Scan for the cell matching the given text and deliver its [X, Y] coordinate at center. 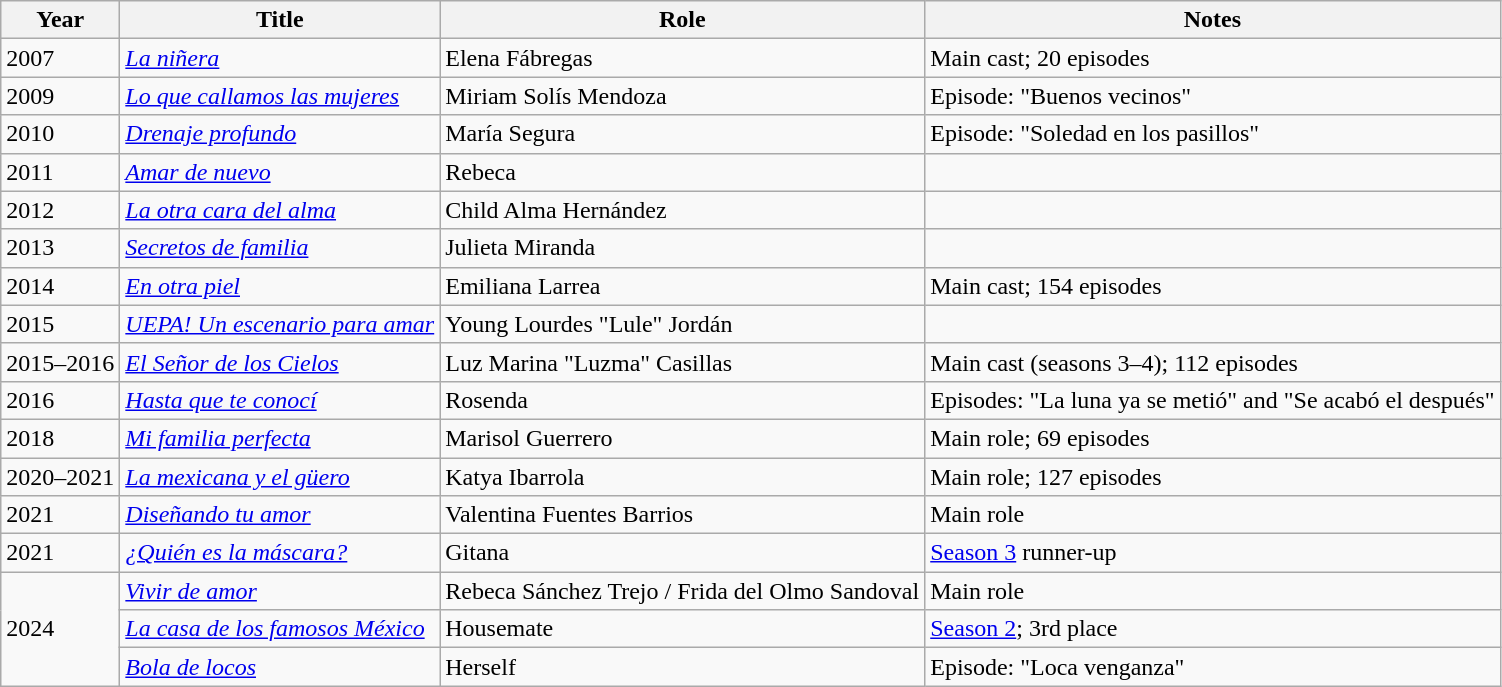
Episode: "Loca venganza" [1212, 667]
Rebeca [682, 172]
Role [682, 20]
Vivir de amor [280, 591]
María Segura [682, 134]
Main cast; 20 episodes [1212, 58]
Child Alma Hernández [682, 210]
¿Quién es la máscara? [280, 553]
La mexicana y el güero [280, 477]
Season 3 runner-up [1212, 553]
2009 [60, 96]
2007 [60, 58]
2015 [60, 324]
Julieta Miranda [682, 248]
2024 [60, 629]
Main role; 69 episodes [1212, 438]
Marisol Guerrero [682, 438]
2020–2021 [60, 477]
Mi familia perfecta [280, 438]
Rosenda [682, 400]
2011 [60, 172]
Secretos de familia [280, 248]
Main cast (seasons 3–4); 112 episodes [1212, 362]
La otra cara del alma [280, 210]
2010 [60, 134]
Season 2; 3rd place [1212, 629]
La casa de los famosos México [280, 629]
2016 [60, 400]
2018 [60, 438]
Herself [682, 667]
Lo que callamos las mujeres [280, 96]
Main role; 127 episodes [1212, 477]
2013 [60, 248]
Year [60, 20]
Bola de locos [280, 667]
Drenaje profundo [280, 134]
Emiliana Larrea [682, 286]
Episode: "Buenos vecinos" [1212, 96]
Diseñando tu amor [280, 515]
La niñera [280, 58]
Elena Fábregas [682, 58]
Hasta que te conocí [280, 400]
Amar de nuevo [280, 172]
Notes [1212, 20]
Young Lourdes "Lule" Jordán [682, 324]
2012 [60, 210]
Gitana [682, 553]
Miriam Solís Mendoza [682, 96]
Main cast; 154 episodes [1212, 286]
UEPA! Un escenario para amar [280, 324]
En otra piel [280, 286]
Valentina Fuentes Barrios [682, 515]
Katya Ibarrola [682, 477]
Episode: "Soledad en los pasillos" [1212, 134]
Episodes: "La luna ya se metió" and "Se acabó el después" [1212, 400]
El Señor de los Cielos [280, 362]
Rebeca Sánchez Trejo / Frida del Olmo Sandoval [682, 591]
2014 [60, 286]
Housemate [682, 629]
Luz Marina "Luzma" Casillas [682, 362]
Title [280, 20]
2015–2016 [60, 362]
